Detect which cell encompasses the target text, then output its (X, Y) center coordinate. 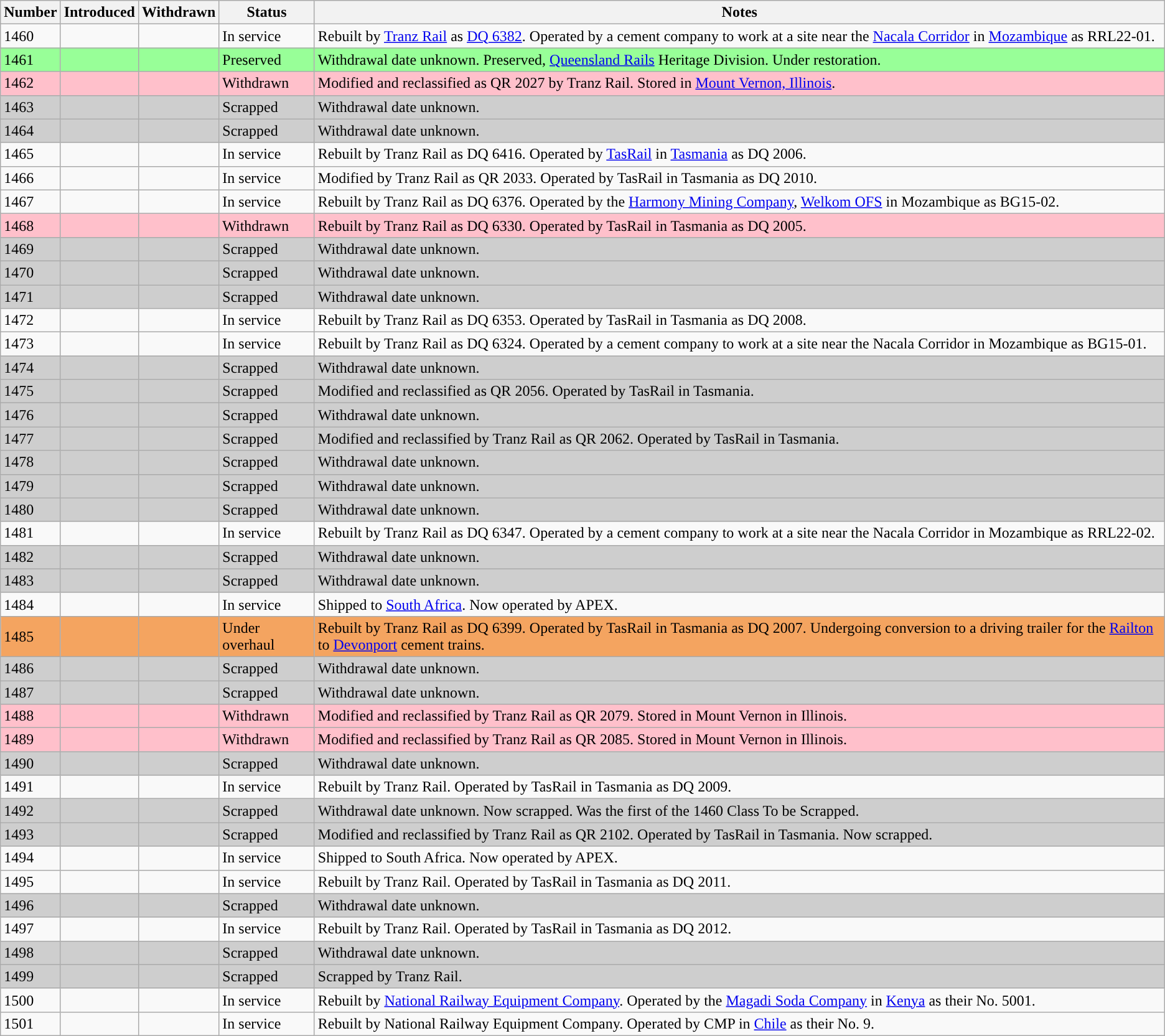
1491 (30, 787)
1497 (30, 929)
Number (30, 12)
1481 (30, 533)
Rebuilt by Tranz Rail as DQ 6353. Operated by TasRail in Tasmania as DQ 2008. (739, 320)
Rebuilt by Tranz Rail as DQ 6416. Operated by TasRail in Tasmania as DQ 2006. (739, 154)
1490 (30, 763)
1501 (30, 1024)
Rebuilt by National Railway Equipment Company. Operated by CMP in Chile as their No. 9. (739, 1024)
1460 (30, 36)
1480 (30, 510)
Rebuilt by National Railway Equipment Company. Operated by the Magadi Soda Company in Kenya as their No. 5001. (739, 1000)
Modified and reclassified by Tranz Rail as QR 2079. Stored in Mount Vernon in Illinois. (739, 716)
1483 (30, 581)
Status (266, 12)
Modified and reclassified as QR 2056. Operated by TasRail in Tasmania. (739, 391)
Notes (739, 12)
1465 (30, 154)
Withdrawal date unknown. Preserved, Queensland Rails Heritage Division. Under restoration. (739, 60)
1463 (30, 107)
1489 (30, 740)
1479 (30, 486)
1470 (30, 273)
1500 (30, 1000)
1468 (30, 225)
Modified and reclassified by Tranz Rail as QR 2102. Operated by TasRail in Tasmania. Now scrapped. (739, 834)
1467 (30, 202)
Rebuilt by Tranz Rail as DQ 6347. Operated by a cement company to work at a site near the Nacala Corridor in Mozambique as RRL22-02. (739, 533)
1482 (30, 557)
Modified and reclassified by Tranz Rail as QR 2085. Stored in Mount Vernon in Illinois. (739, 740)
1472 (30, 320)
Rebuilt by Tranz Rail as DQ 6330. Operated by TasRail in Tasmania as DQ 2005. (739, 225)
1493 (30, 834)
Rebuilt by Tranz Rail as DQ 6382. Operated by a cement company to work at a site near the Nacala Corridor in Mozambique as RRL22-01. (739, 36)
1492 (30, 811)
1484 (30, 604)
1485 (30, 636)
1488 (30, 716)
1495 (30, 882)
1475 (30, 391)
1476 (30, 415)
1462 (30, 83)
Withdrawal date unknown. Now scrapped. Was the first of the 1460 Class To be Scrapped. (739, 811)
1478 (30, 462)
1471 (30, 297)
Preserved (266, 60)
1496 (30, 905)
Under overhaul (266, 636)
Introduced (100, 12)
Modified and reclassified as QR 2027 by Tranz Rail. Stored in Mount Vernon, Illinois. (739, 83)
1498 (30, 953)
1473 (30, 344)
1466 (30, 178)
1477 (30, 439)
Rebuilt by Tranz Rail as DQ 6376. Operated by the Harmony Mining Company, Welkom OFS in Mozambique as BG15-02. (739, 202)
Rebuilt by Tranz Rail. Operated by TasRail in Tasmania as DQ 2012. (739, 929)
1486 (30, 668)
Scrapped by Tranz Rail. (739, 976)
Rebuilt by Tranz Rail. Operated by TasRail in Tasmania as DQ 2011. (739, 882)
Modified and reclassified by Tranz Rail as QR 2062. Operated by TasRail in Tasmania. (739, 439)
1464 (30, 131)
1461 (30, 60)
Rebuilt by Tranz Rail. Operated by TasRail in Tasmania as DQ 2009. (739, 787)
1494 (30, 858)
1499 (30, 976)
1487 (30, 693)
Modified by Tranz Rail as QR 2033. Operated by TasRail in Tasmania as DQ 2010. (739, 178)
Rebuilt by Tranz Rail as DQ 6324. Operated by a cement company to work at a site near the Nacala Corridor in Mozambique as BG15-01. (739, 344)
1474 (30, 368)
1469 (30, 249)
